Provide the (x, y) coordinate of the cell's center where the given text is located.  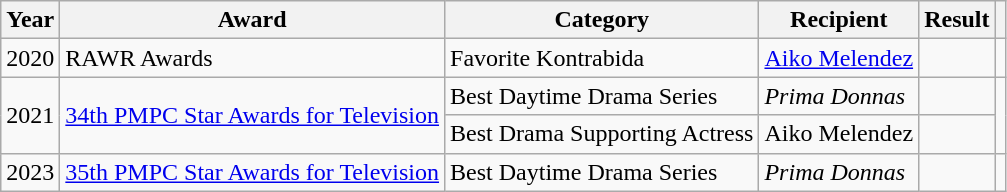
2021 (30, 115)
Award (252, 20)
Year (30, 20)
2023 (30, 172)
35th PMPC Star Awards for Television (252, 172)
Category (602, 20)
Recipient (839, 20)
2020 (30, 58)
RAWR Awards (252, 58)
Result (957, 20)
Best Drama Supporting Actress (602, 134)
Favorite Kontrabida (602, 58)
34th PMPC Star Awards for Television (252, 115)
